Locate the cell with the specified text and output its [x, y] center coordinate. 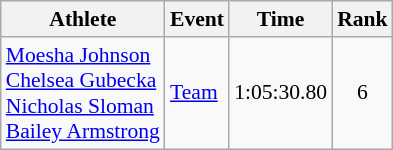
1:05:30.80 [280, 93]
Rank [362, 19]
Team [197, 93]
Event [197, 19]
Athlete [83, 19]
6 [362, 93]
Time [280, 19]
Moesha JohnsonChelsea GubeckaNicholas SlomanBailey Armstrong [83, 93]
